Provide the (X, Y) coordinate of the cell's center where the given text is located.  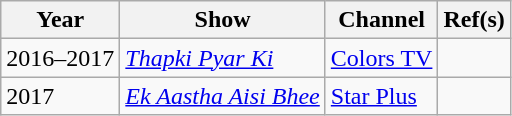
Colors TV (382, 58)
2016–2017 (60, 58)
Thapki Pyar Ki (222, 58)
Year (60, 20)
Channel (382, 20)
Show (222, 20)
2017 (60, 96)
Ref(s) (474, 20)
Ek Aastha Aisi Bhee (222, 96)
Star Plus (382, 96)
